Identify which cell holds the provided text, then report its (X, Y) central coordinate. 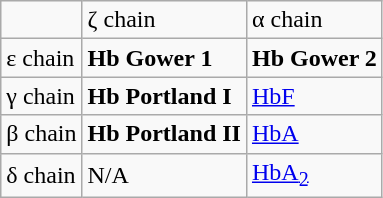
Hb Portland II (164, 134)
ε chain (42, 58)
δ chain (42, 175)
Hb Gower 2 (314, 58)
γ chain (42, 96)
Hb Gower 1 (164, 58)
Hb Portland I (164, 96)
HbA (314, 134)
ζ chain (164, 20)
N/A (164, 175)
HbF (314, 96)
β chain (42, 134)
HbA2 (314, 175)
α chain (314, 20)
